Return the (x, y) coordinate for the center point of the cell that contains the specified text.  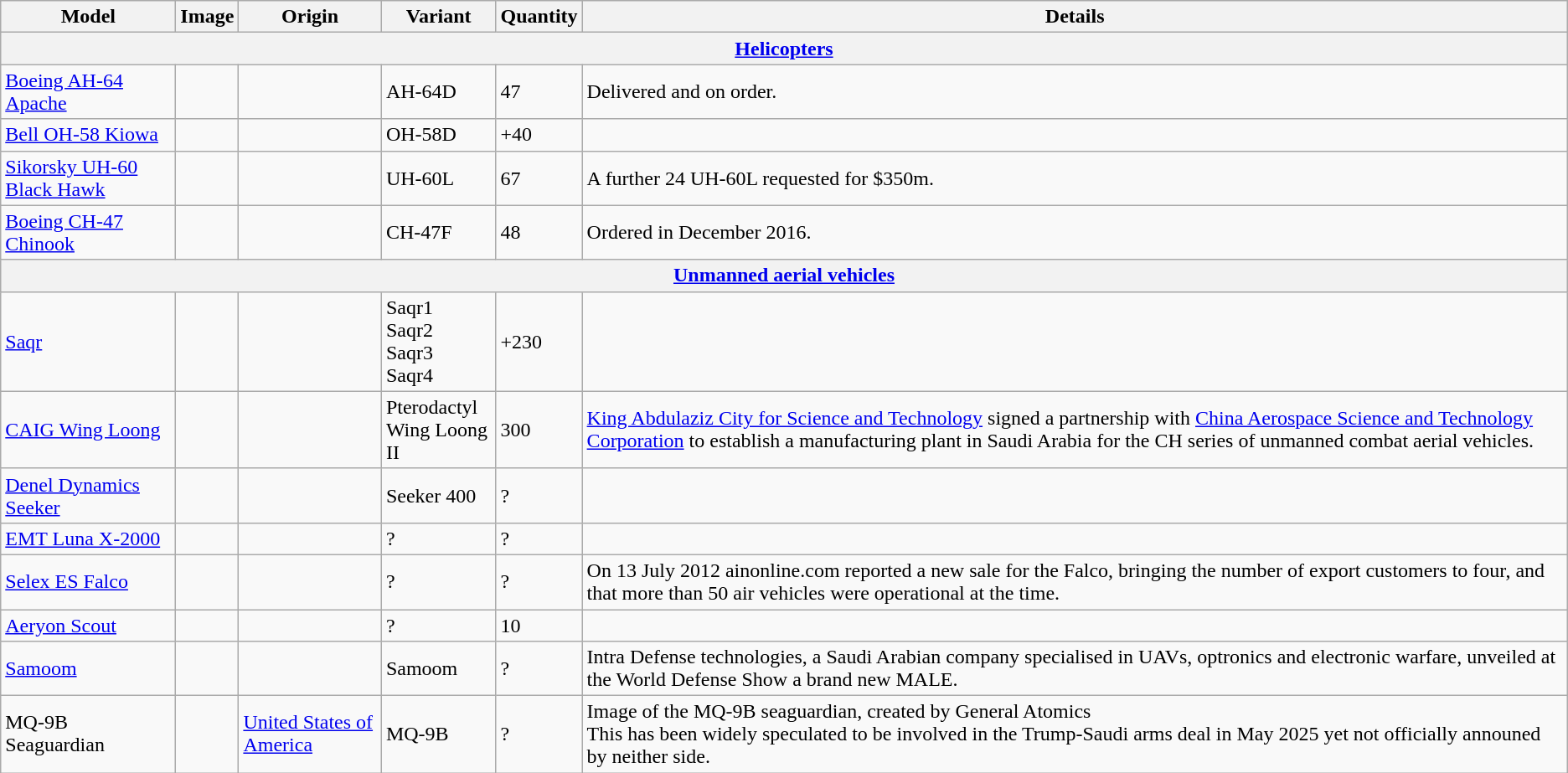
CAIG Wing Loong (89, 430)
Denel Dynamics Seeker (89, 496)
Saqr1Saqr2Saqr3Saqr4 (439, 342)
Quantity (539, 17)
A further 24 UH-60L requested for $350m. (1075, 178)
Saqr (89, 342)
Image (208, 17)
10 (539, 626)
+230 (539, 342)
Variant (439, 17)
+40 (539, 135)
EMT Luna X-2000 (89, 539)
Bell OH-58 Kiowa (89, 135)
47 (539, 92)
United States of America (310, 734)
300 (539, 430)
Helicopters (784, 49)
UH-60L (439, 178)
CH-47F (439, 233)
Seeker 400 (439, 496)
Details (1075, 17)
48 (539, 233)
Pterodactyl Wing Loong II (439, 430)
Boeing CH-47 Chinook (89, 233)
Boeing AH-64 Apache (89, 92)
Sikorsky UH-60 Black Hawk (89, 178)
67 (539, 178)
Selex ES Falco (89, 581)
Delivered and on order. (1075, 92)
OH-58D (439, 135)
Aeryon Scout (89, 626)
Ordered in December 2016. (1075, 233)
Model (89, 17)
AH-64D (439, 92)
Unmanned aerial vehicles (784, 276)
Origin (310, 17)
MQ-9B Seaguardian (89, 734)
MQ-9B (439, 734)
